Search for the cell housing the specified text and yield its [X, Y] center coordinate. 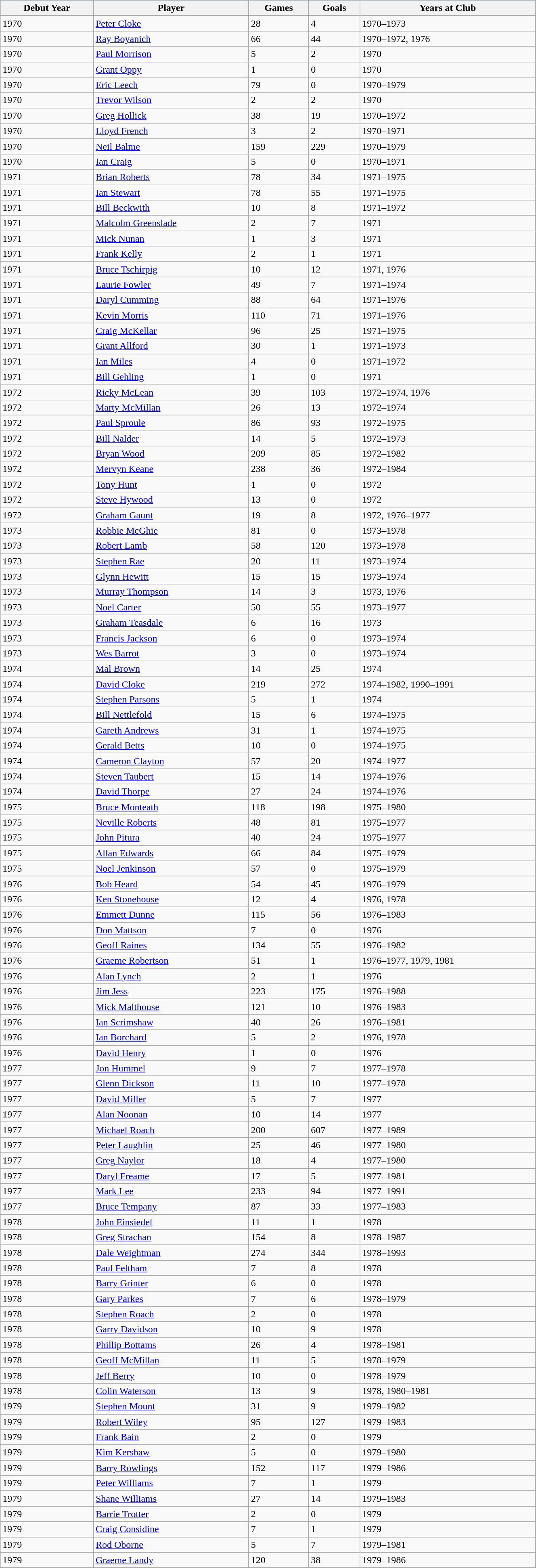
344 [334, 1253]
33 [334, 1207]
1978–1993 [448, 1253]
1972–1974, 1976 [448, 392]
1970–1972, 1976 [448, 39]
Trevor Wilson [171, 100]
Greg Hollick [171, 115]
Grant Allford [171, 346]
Ken Stonehouse [171, 899]
200 [278, 1130]
Bill Nettlefold [171, 715]
Laurie Fowler [171, 285]
88 [278, 300]
Mal Brown [171, 669]
1979–1980 [448, 1453]
39 [278, 392]
Stephen Rae [171, 561]
Mick Nunan [171, 239]
1974–1982, 1990–1991 [448, 684]
Neville Roberts [171, 822]
Ian Scrimshaw [171, 1022]
Murray Thompson [171, 592]
David Cloke [171, 684]
David Henry [171, 1053]
Grant Oppy [171, 69]
50 [278, 607]
Years at Club [448, 8]
84 [334, 853]
Greg Naylor [171, 1160]
233 [278, 1191]
Paul Sproule [171, 423]
Shane Williams [171, 1499]
Wes Barrot [171, 653]
219 [278, 684]
1976–1988 [448, 992]
Player [171, 8]
Bruce Monteath [171, 807]
134 [278, 945]
David Thorpe [171, 792]
Noel Carter [171, 607]
Allan Edwards [171, 853]
Peter Cloke [171, 23]
Colin Waterson [171, 1391]
Barry Rowlings [171, 1468]
Geoff McMillan [171, 1360]
238 [278, 469]
Gary Parkes [171, 1299]
607 [334, 1130]
Geoff Raines [171, 945]
1975–1980 [448, 807]
36 [334, 469]
Robbie McGhie [171, 530]
Marty McMillan [171, 407]
Graeme Landy [171, 1560]
1977–1989 [448, 1130]
Glynn Hewitt [171, 576]
18 [278, 1160]
Gerald Betts [171, 746]
272 [334, 684]
Mick Malthouse [171, 1007]
Glenn Dickson [171, 1084]
John Einsiedel [171, 1222]
Ian Craig [171, 161]
117 [334, 1468]
1979–1981 [448, 1545]
Alan Lynch [171, 976]
Bob Heard [171, 884]
Ricky McLean [171, 392]
Stephen Roach [171, 1314]
1972–1975 [448, 423]
1972–1973 [448, 438]
Kim Kershaw [171, 1453]
49 [278, 285]
209 [278, 454]
Neil Balme [171, 146]
96 [278, 331]
Frank Kelly [171, 254]
Phillip Bottams [171, 1345]
Games [278, 8]
95 [278, 1421]
1977–1981 [448, 1176]
Daryl Cumming [171, 300]
198 [334, 807]
Garry Davidson [171, 1329]
87 [278, 1207]
1979–1982 [448, 1406]
1974–1977 [448, 761]
Michael Roach [171, 1130]
1972–1974 [448, 407]
175 [334, 992]
1976–1979 [448, 884]
Bill Gehling [171, 377]
1972, 1976–1977 [448, 515]
17 [278, 1176]
Stephen Mount [171, 1406]
127 [334, 1421]
1971, 1976 [448, 269]
Ian Borchard [171, 1038]
Graeme Robertson [171, 961]
86 [278, 423]
Stephen Parsons [171, 700]
Kevin Morris [171, 315]
David Miller [171, 1099]
1971–1974 [448, 285]
1973–1977 [448, 607]
30 [278, 346]
Tony Hunt [171, 484]
Don Mattson [171, 930]
51 [278, 961]
93 [334, 423]
44 [334, 39]
Bill Beckwith [171, 208]
1977–1983 [448, 1207]
Rod Oborne [171, 1545]
Emmett Dunne [171, 914]
Dale Weightman [171, 1253]
154 [278, 1237]
1970–1972 [448, 115]
Barrie Trotter [171, 1514]
Ian Stewart [171, 193]
79 [278, 85]
1976–1982 [448, 945]
Greg Strachan [171, 1237]
1976–1977, 1979, 1981 [448, 961]
Barry Grinter [171, 1283]
152 [278, 1468]
16 [334, 623]
223 [278, 992]
Gareth Andrews [171, 730]
John Pitura [171, 838]
Ian Miles [171, 361]
Jim Jess [171, 992]
Cameron Clayton [171, 761]
Jon Hummel [171, 1068]
Lloyd French [171, 131]
1972–1984 [448, 469]
Eric Leech [171, 85]
121 [278, 1007]
54 [278, 884]
85 [334, 454]
229 [334, 146]
Francis Jackson [171, 638]
45 [334, 884]
Craig Considine [171, 1529]
Bill Nalder [171, 438]
1972–1982 [448, 454]
Paul Morrison [171, 54]
34 [334, 177]
103 [334, 392]
Bryan Wood [171, 454]
1973, 1976 [448, 592]
Mark Lee [171, 1191]
Bruce Tempany [171, 1207]
Craig McKellar [171, 331]
1976–1981 [448, 1022]
Goals [334, 8]
Brian Roberts [171, 177]
Paul Feltham [171, 1268]
Graham Gaunt [171, 515]
Bruce Tschirpig [171, 269]
Debut Year [47, 8]
1971–1973 [448, 346]
118 [278, 807]
1977–1991 [448, 1191]
1978–1981 [448, 1345]
94 [334, 1191]
Malcolm Greenslade [171, 223]
Robert Wiley [171, 1421]
1978–1987 [448, 1237]
Daryl Freame [171, 1176]
159 [278, 146]
Peter Laughlin [171, 1145]
Steve Hywood [171, 500]
115 [278, 914]
110 [278, 315]
1970–1973 [448, 23]
Mervyn Keane [171, 469]
64 [334, 300]
46 [334, 1145]
71 [334, 315]
Peter Williams [171, 1483]
Noel Jenkinson [171, 868]
274 [278, 1253]
1978, 1980–1981 [448, 1391]
Jeff Berry [171, 1375]
Frank Bain [171, 1437]
Robert Lamb [171, 546]
56 [334, 914]
Graham Teasdale [171, 623]
48 [278, 822]
58 [278, 546]
28 [278, 23]
Steven Taubert [171, 776]
Alan Noonan [171, 1114]
Ray Boyanich [171, 39]
